Determine the (x, y) coordinate at the center of the cell enclosing the given text.  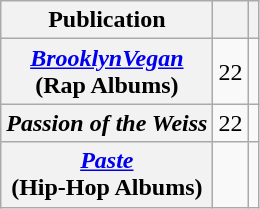
Passion of the Weiss (107, 123)
Paste(Hip-Hop Albums) (107, 174)
Publication (107, 20)
BrooklynVegan(Rap Albums) (107, 72)
